Pinpoint the cell where the given text exists, returning its (x, y) midpoint coordinate. 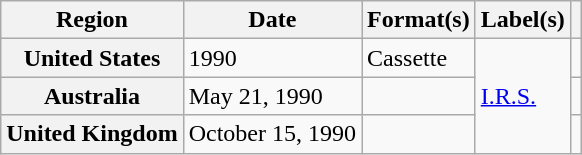
Label(s) (522, 20)
Cassette (419, 58)
October 15, 1990 (272, 134)
Date (272, 20)
I.R.S. (522, 96)
Australia (92, 96)
Region (92, 20)
Format(s) (419, 20)
May 21, 1990 (272, 96)
United States (92, 58)
United Kingdom (92, 134)
1990 (272, 58)
